Return the [X, Y] coordinate for the center point of the cell that contains the specified text.  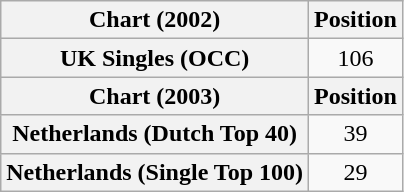
Netherlands (Single Top 100) [155, 172]
106 [356, 58]
Chart (2003) [155, 96]
Chart (2002) [155, 20]
39 [356, 134]
UK Singles (OCC) [155, 58]
Netherlands (Dutch Top 40) [155, 134]
29 [356, 172]
